Detect which cell encompasses the target text, then output its (X, Y) center coordinate. 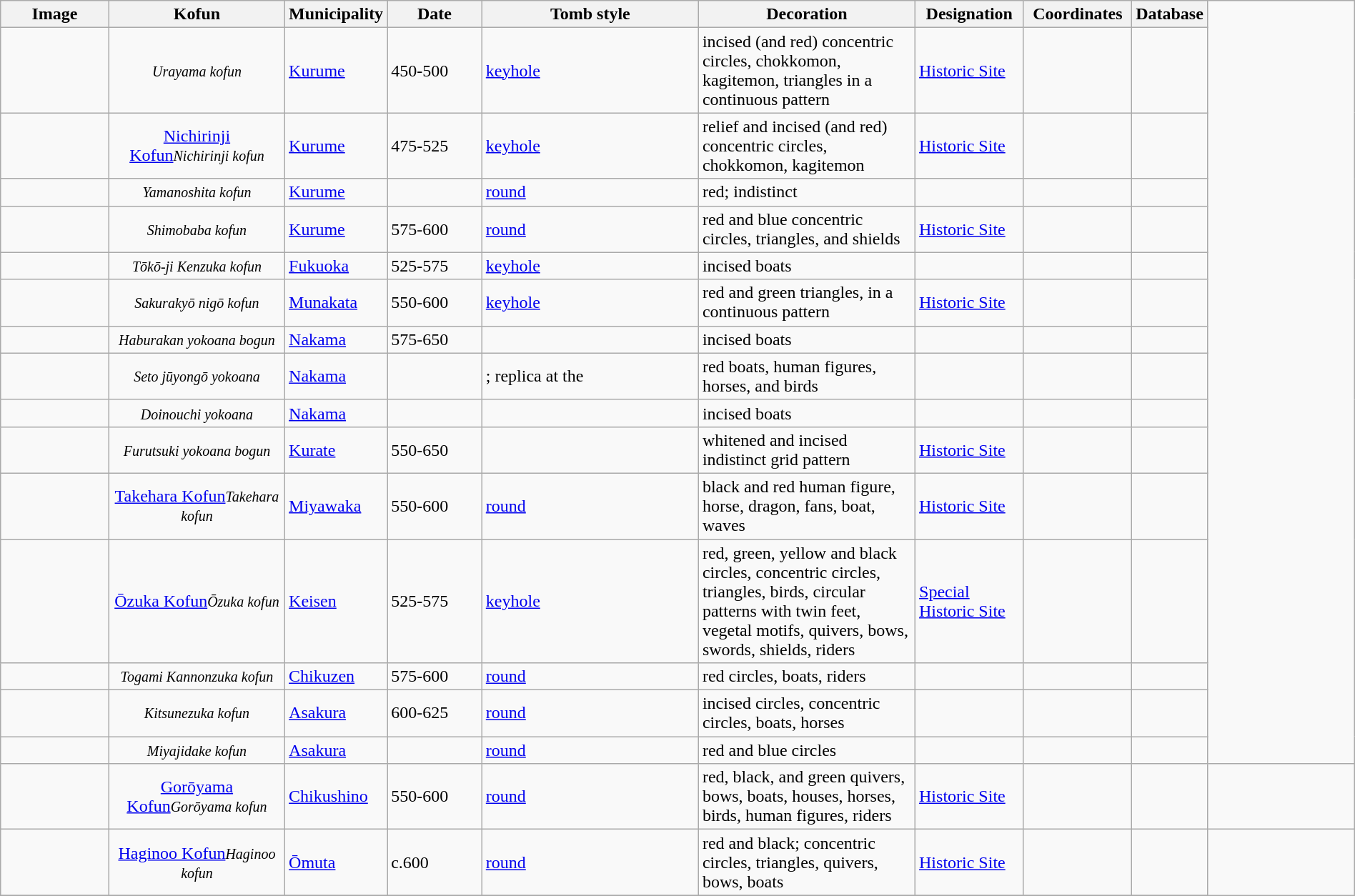
Kurate (336, 450)
Ōzuka KofunŌzuka kofun (197, 600)
Chikushino (336, 797)
600-625 (435, 713)
Togami Kannonzuka kofun (197, 677)
Gorōyama KofunGorōyama kofun (197, 797)
Munakata (336, 303)
Special Historic Site (970, 600)
incised (and red) concentric circles, chokkomon, kagitemon, triangles in a continuous pattern (806, 70)
red, black, and green quivers, bows, boats, houses, horses, birds, human figures, riders (806, 797)
Takehara KofunTakehara kofun (197, 506)
475-525 (435, 146)
Shimobaba kofun (197, 229)
Municipality (336, 14)
Seto jūyongō yokoana (197, 376)
Nichirinji KofunNichirinji kofun (197, 146)
Ōmuta (336, 862)
red and blue circles (806, 750)
red and green triangles, in a continuous pattern (806, 303)
Kitsunezuka kofun (197, 713)
Kofun (197, 14)
whitened and incised indistinct grid pattern (806, 450)
c.600 (435, 862)
; replica at the (590, 376)
black and red human figure, horse, dragon, fans, boat, waves (806, 506)
Sakurakyō nigō kofun (197, 303)
575-650 (435, 339)
Chikuzen (336, 677)
Doinouchi yokoana (197, 413)
Furutsuki yokoana bogun (197, 450)
Designation (970, 14)
Keisen (336, 600)
Database (1170, 14)
Decoration (806, 14)
incised circles, concentric circles, boats, horses (806, 713)
Tōkō-ji Kenzuka kofun (197, 266)
Yamanoshita kofun (197, 192)
relief and incised (and red) concentric circles, chokkomon, kagitemon (806, 146)
450-500 (435, 70)
Miyajidake kofun (197, 750)
Haburakan yokoana bogun (197, 339)
red and blue concentric circles, triangles, and shields (806, 229)
Fukuoka (336, 266)
Coordinates (1078, 14)
red boats, human figures, horses, and birds (806, 376)
550-650 (435, 450)
Haginoo KofunHaginoo kofun (197, 862)
Image (55, 14)
red; indistinct (806, 192)
red circles, boats, riders (806, 677)
red and black; concentric circles, triangles, quivers, bows, boats (806, 862)
Urayama kofun (197, 70)
Date (435, 14)
Miyawaka (336, 506)
Tomb style (590, 14)
